Search for the cell housing the specified text and yield its (x, y) center coordinate. 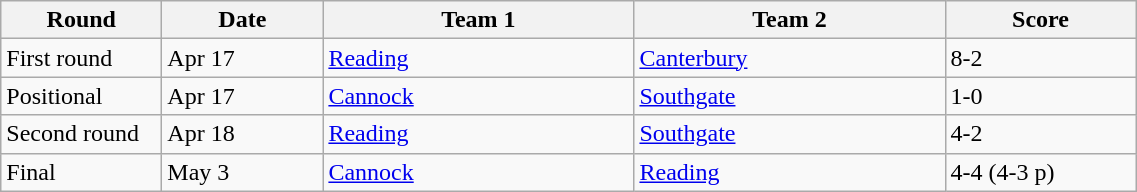
First round (82, 58)
May 3 (242, 172)
Team 1 (478, 20)
Second round (82, 134)
Score (1040, 20)
Team 2 (790, 20)
4-4 (4-3 p) (1040, 172)
Canterbury (790, 58)
Apr 18 (242, 134)
8-2 (1040, 58)
Round (82, 20)
4-2 (1040, 134)
1-0 (1040, 96)
Date (242, 20)
Positional (82, 96)
Final (82, 172)
